Search for the cell housing the specified text and yield its [x, y] center coordinate. 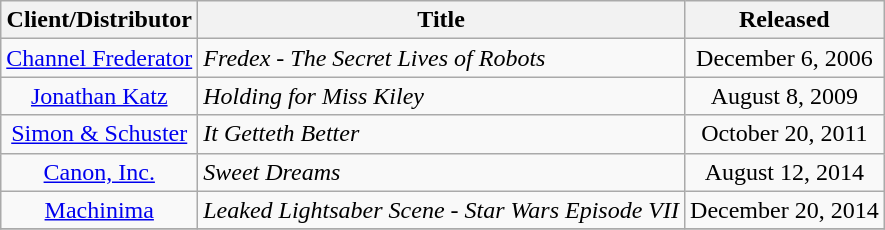
Jonathan Katz [100, 96]
December 6, 2006 [785, 58]
Client/Distributor [100, 20]
Holding for Miss Kiley [442, 96]
Machinima [100, 210]
It Getteth Better [442, 134]
Title [442, 20]
Canon, Inc. [100, 172]
December 20, 2014 [785, 210]
Sweet Dreams [442, 172]
Simon & Schuster [100, 134]
Released [785, 20]
Channel Frederator [100, 58]
August 12, 2014 [785, 172]
Leaked Lightsaber Scene - Star Wars Episode VII [442, 210]
Fredex - The Secret Lives of Robots [442, 58]
August 8, 2009 [785, 96]
October 20, 2011 [785, 134]
